Output the (X, Y) coordinate of the center of the cell containing the given text.  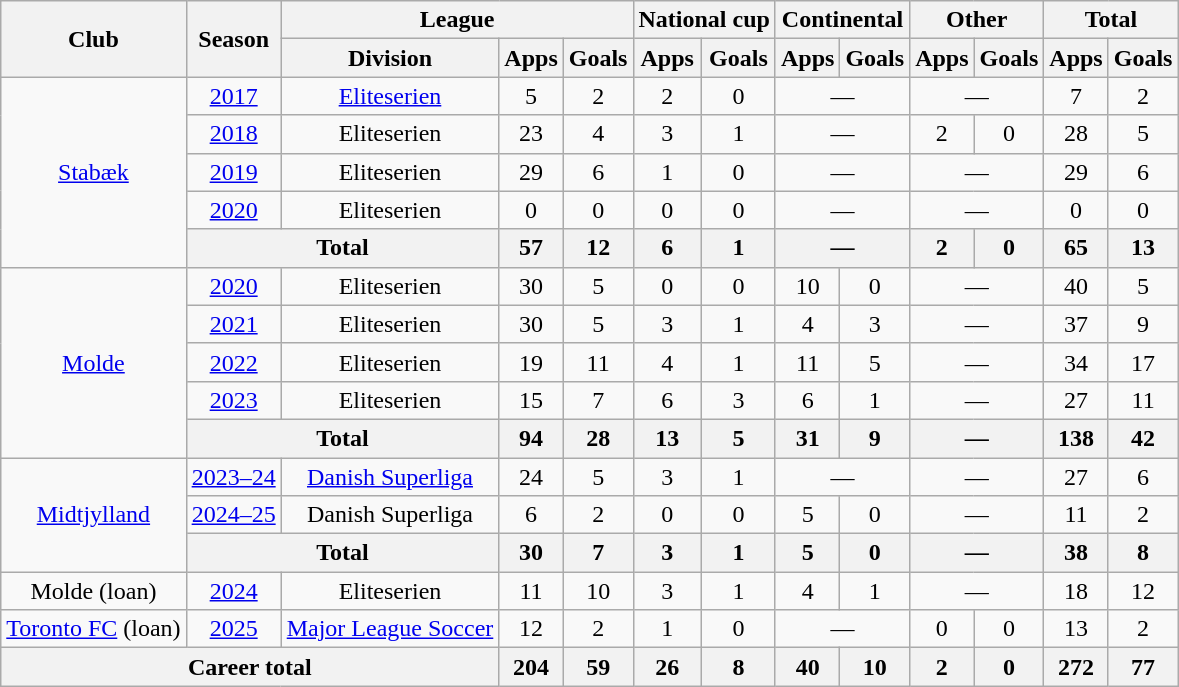
Continental (842, 20)
2023–24 (234, 477)
65 (1076, 248)
Club (94, 39)
34 (1076, 362)
42 (1143, 438)
18 (1076, 591)
Molde (loan) (94, 591)
Major League Soccer (390, 629)
2025 (234, 629)
2021 (234, 324)
2024 (234, 591)
Division (390, 58)
15 (531, 400)
272 (1076, 667)
37 (1076, 324)
2019 (234, 172)
26 (667, 667)
National cup (704, 20)
2023 (234, 400)
Midtjylland (94, 515)
57 (531, 248)
19 (531, 362)
Molde (94, 362)
23 (531, 134)
Stabæk (94, 172)
24 (531, 477)
Toronto FC (loan) (94, 629)
94 (531, 438)
138 (1076, 438)
31 (807, 438)
Season (234, 39)
204 (531, 667)
Other (977, 20)
2017 (234, 96)
17 (1143, 362)
League (457, 20)
59 (598, 667)
38 (1076, 553)
2018 (234, 134)
2024–25 (234, 515)
Career total (250, 667)
77 (1143, 667)
2022 (234, 362)
